Provide the (x, y) coordinate of the cell's center where the given text is located.  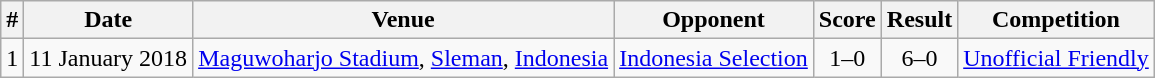
Indonesia Selection (714, 58)
1 (12, 58)
Opponent (714, 20)
Result (919, 20)
6–0 (919, 58)
# (12, 20)
Score (847, 20)
Venue (404, 20)
Competition (1056, 20)
Unofficial Friendly (1056, 58)
Maguwoharjo Stadium, Sleman, Indonesia (404, 58)
1–0 (847, 58)
11 January 2018 (108, 58)
Date (108, 20)
